Identify which cell holds the provided text, then report its [x, y] central coordinate. 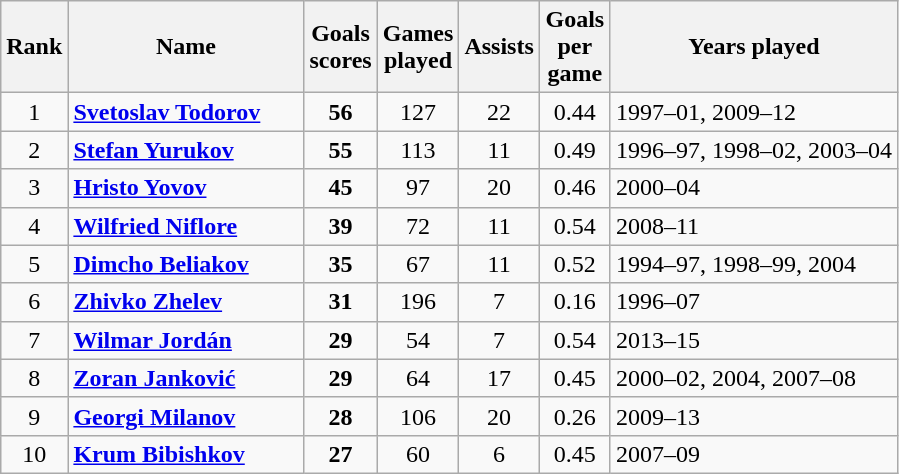
56 [340, 112]
113 [418, 150]
28 [340, 416]
35 [340, 264]
17 [499, 378]
Zoran Janković [186, 378]
2013–15 [754, 340]
Wilmar Jordán [186, 340]
Georgi Milanov [186, 416]
60 [418, 454]
Krum Bibishkov [186, 454]
Rank [34, 47]
0.46 [574, 188]
106 [418, 416]
0.49 [574, 150]
Goals per game [574, 47]
2000–04 [754, 188]
2 [34, 150]
1996–97, 1998–02, 2003–04 [754, 150]
5 [34, 264]
Zhivko Zhelev [186, 302]
Goals scores [340, 47]
0.52 [574, 264]
Hristo Yovov [186, 188]
0.44 [574, 112]
97 [418, 188]
Dimcho Beliakov [186, 264]
9 [34, 416]
1994–97, 1998–99, 2004 [754, 264]
2000–02, 2004, 2007–08 [754, 378]
8 [34, 378]
55 [340, 150]
39 [340, 226]
2008–11 [754, 226]
127 [418, 112]
64 [418, 378]
Stefan Yurukov [186, 150]
2007–09 [754, 454]
Years played [754, 47]
72 [418, 226]
45 [340, 188]
67 [418, 264]
Assists [499, 47]
0.16 [574, 302]
3 [34, 188]
22 [499, 112]
0.26 [574, 416]
10 [34, 454]
4 [34, 226]
196 [418, 302]
Svetoslav Todorov [186, 112]
Wilfried Niflore [186, 226]
1 [34, 112]
27 [340, 454]
Games played [418, 47]
2009–13 [754, 416]
31 [340, 302]
54 [418, 340]
Name [186, 47]
1996–07 [754, 302]
1997–01, 2009–12 [754, 112]
